Find where the given text appears and provide that cell's center as [X, Y] coordinate. 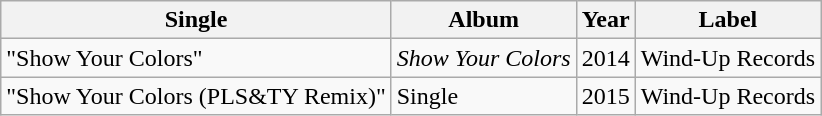
Year [606, 20]
Label [728, 20]
"Show Your Colors" [196, 58]
"Show Your Colors (PLS&TY Remix)" [196, 96]
Album [484, 20]
2015 [606, 96]
2014 [606, 58]
Show Your Colors [484, 58]
